For the text-containing cell, return its midpoint in [X, Y] coordinate format. 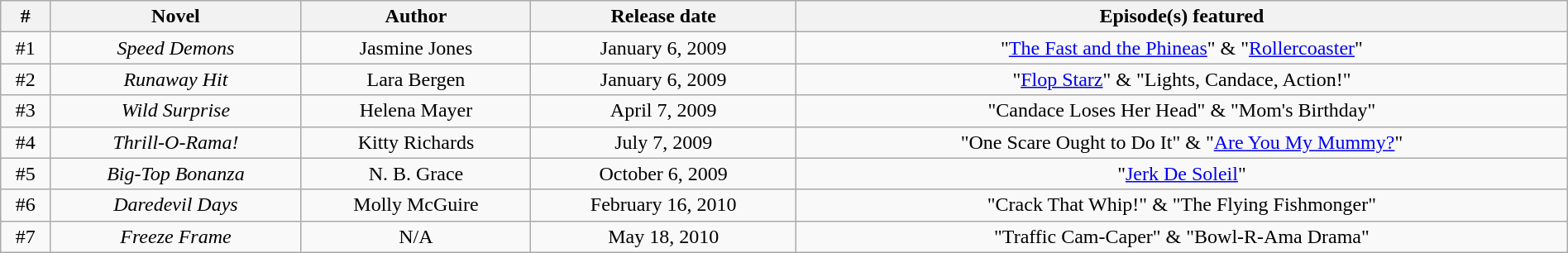
Molly McGuire [416, 205]
"Candace Loses Her Head" & "Mom's Birthday" [1183, 111]
October 6, 2009 [663, 174]
Thrill-O-Rama! [175, 142]
#5 [26, 174]
Speed Demons [175, 48]
"Jerk De Soleil" [1183, 174]
N/A [416, 236]
#3 [26, 111]
May 18, 2010 [663, 236]
February 16, 2010 [663, 205]
"Traffic Cam-Caper" & "Bowl-R-Ama Drama" [1183, 236]
"The Fast and the Phineas" & "Rollercoaster" [1183, 48]
Kitty Richards [416, 142]
Episode(s) featured [1183, 17]
Release date [663, 17]
"Crack That Whip!" & "The Flying Fishmonger" [1183, 205]
N. B. Grace [416, 174]
Author [416, 17]
# [26, 17]
April 7, 2009 [663, 111]
#7 [26, 236]
#1 [26, 48]
"One Scare Ought to Do It" & "Are You My Mummy?" [1183, 142]
Jasmine Jones [416, 48]
"Flop Starz" & "Lights, Candace, Action!" [1183, 79]
Helena Mayer [416, 111]
Novel [175, 17]
Runaway Hit [175, 79]
Freeze Frame [175, 236]
#2 [26, 79]
#6 [26, 205]
Lara Bergen [416, 79]
#4 [26, 142]
Wild Surprise [175, 111]
Big-Top Bonanza [175, 174]
Daredevil Days [175, 205]
July 7, 2009 [663, 142]
